Find where the given text appears and provide that cell's center as [x, y] coordinate. 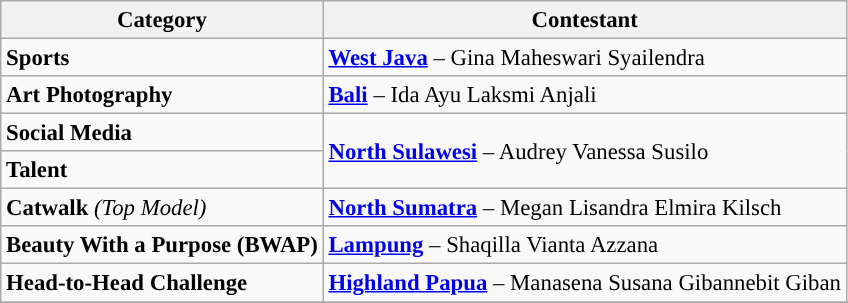
Lampung – Shaqilla Vianta Azzana [584, 245]
Beauty With a Purpose (BWAP) [162, 245]
Head-to-Head Challenge [162, 283]
Social Media [162, 133]
Category [162, 20]
Catwalk (Top Model) [162, 208]
Sports [162, 58]
Highland Papua – Manasena Susana Gibannebit Giban [584, 283]
Art Photography [162, 95]
West Java – Gina Maheswari Syailendra [584, 58]
Contestant [584, 20]
Bali – Ida Ayu Laksmi Anjali [584, 95]
North Sumatra – Megan Lisandra Elmira Kilsch [584, 208]
Talent [162, 170]
North Sulawesi – Audrey Vanessa Susilo [584, 152]
